Output the (x, y) coordinate of the center of the cell containing the given text.  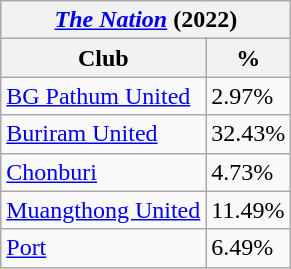
% (248, 58)
Port (104, 248)
4.73% (248, 172)
Chonburi (104, 172)
BG Pathum United (104, 96)
Club (104, 58)
The Nation (2022) (146, 20)
32.43% (248, 134)
6.49% (248, 248)
2.97% (248, 96)
Muangthong United (104, 210)
11.49% (248, 210)
Buriram United (104, 134)
